Scan for the cell matching the given text and deliver its (x, y) coordinate at center. 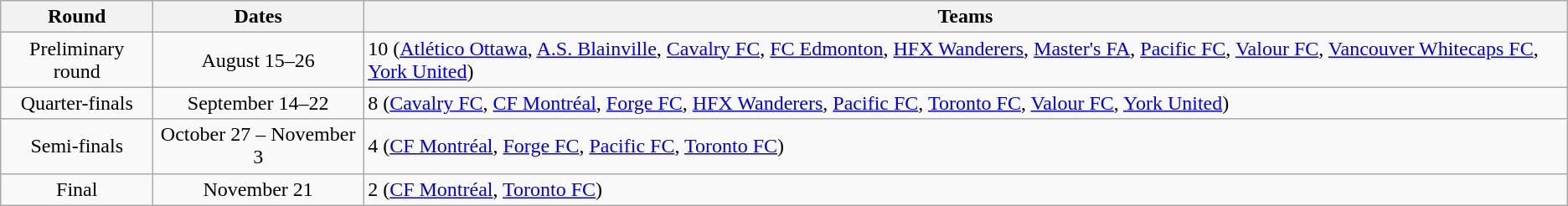
Quarter-finals (77, 103)
September 14–22 (258, 103)
8 (Cavalry FC, CF Montréal, Forge FC, HFX Wanderers, Pacific FC, Toronto FC, Valour FC, York United) (966, 103)
Semi-finals (77, 146)
August 15–26 (258, 60)
Teams (966, 17)
October 27 – November 3 (258, 146)
2 (CF Montréal, Toronto FC) (966, 189)
November 21 (258, 189)
4 (CF Montréal, Forge FC, Pacific FC, Toronto FC) (966, 146)
Dates (258, 17)
Preliminary round (77, 60)
Final (77, 189)
Round (77, 17)
